Return [x, y] of the center of cell containing provided text 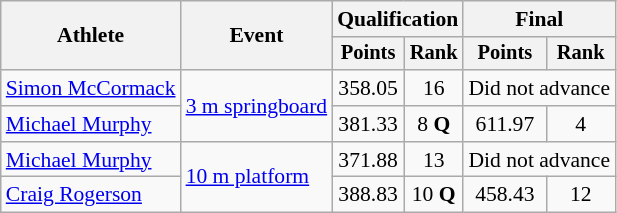
10 Q [434, 195]
371.88 [368, 160]
Qualification [398, 19]
388.83 [368, 195]
3 m springboard [257, 106]
Simon McCormack [91, 88]
13 [434, 160]
Craig Rogerson [91, 195]
8 Q [434, 124]
Athlete [91, 36]
4 [580, 124]
458.43 [504, 195]
Final [539, 19]
381.33 [368, 124]
358.05 [368, 88]
16 [434, 88]
10 m platform [257, 178]
611.97 [504, 124]
Event [257, 36]
12 [580, 195]
